Determine the (X, Y) coordinate at the center of the cell enclosing the given text.  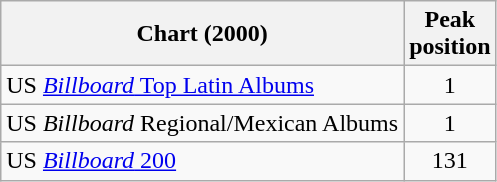
Peakposition (450, 34)
131 (450, 161)
Chart (2000) (202, 34)
US Billboard 200 (202, 161)
US Billboard Top Latin Albums (202, 85)
US Billboard Regional/Mexican Albums (202, 123)
